Locate the cell with the specified text and output its [x, y] center coordinate. 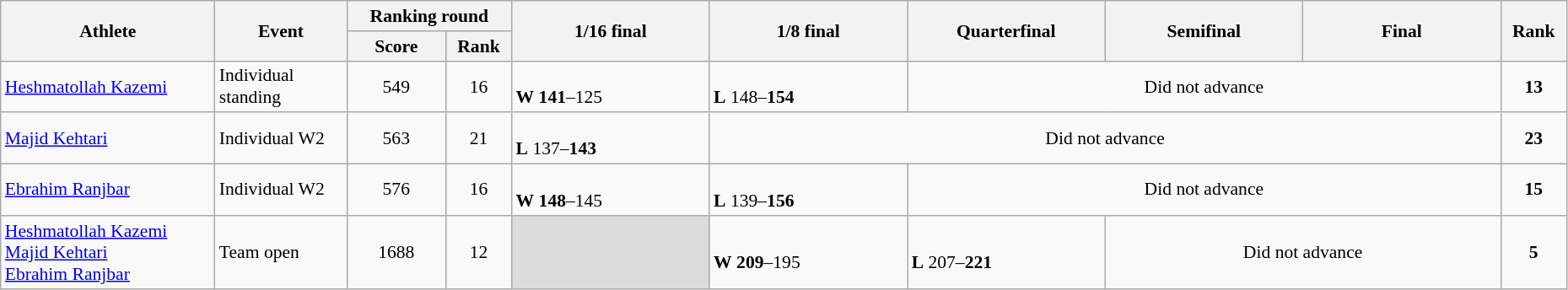
1/8 final [808, 30]
L 148–154 [808, 86]
1/16 final [611, 30]
Team open [281, 253]
576 [396, 191]
563 [396, 138]
L 207–221 [1007, 253]
549 [396, 86]
Heshmatollah Kazemi [108, 86]
W 209–195 [808, 253]
Score [396, 46]
Athlete [108, 30]
Ranking round [428, 16]
Semifinal [1204, 30]
12 [478, 253]
Heshmatollah KazemiMajid KehtariEbrahim Ranjbar [108, 253]
Quarterfinal [1007, 30]
L 139–156 [808, 191]
Event [281, 30]
W 148–145 [611, 191]
W 141–125 [611, 86]
Individual standing [281, 86]
1688 [396, 253]
Final [1402, 30]
23 [1533, 138]
5 [1533, 253]
L 137–143 [611, 138]
15 [1533, 191]
21 [478, 138]
Majid Kehtari [108, 138]
Ebrahim Ranjbar [108, 191]
13 [1533, 86]
